Determine the (x, y) coordinate at the center of the cell enclosing the given text.  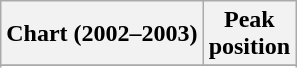
Chart (2002–2003) (102, 34)
Peakposition (249, 34)
